Return the [x, y] coordinate for the center point of the cell that contains the specified text.  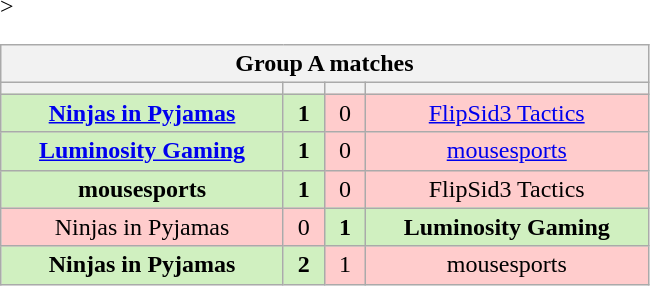
Group A matches [324, 64]
2 [304, 265]
